Identify which cell holds the provided text, then report its (X, Y) central coordinate. 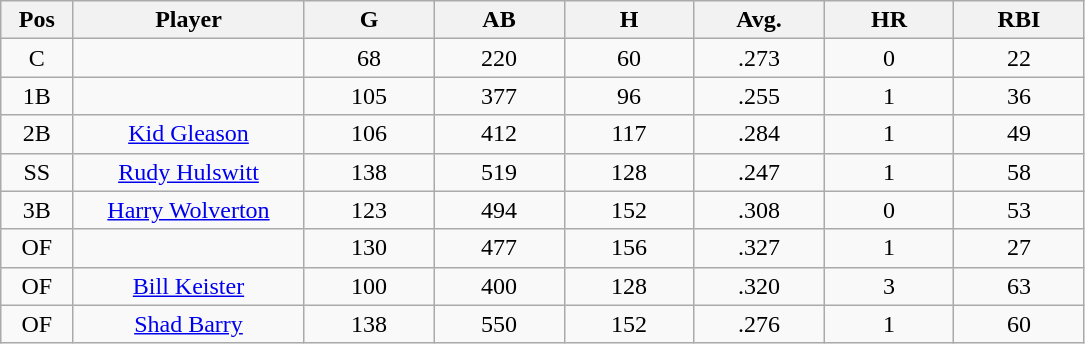
494 (499, 210)
477 (499, 248)
AB (499, 20)
36 (1019, 96)
.276 (759, 324)
412 (499, 134)
27 (1019, 248)
156 (629, 248)
Player (188, 20)
3B (37, 210)
.284 (759, 134)
Harry Wolverton (188, 210)
RBI (1019, 20)
Bill Keister (188, 286)
22 (1019, 58)
100 (369, 286)
Rudy Hulswitt (188, 172)
HR (889, 20)
58 (1019, 172)
1B (37, 96)
Avg. (759, 20)
2B (37, 134)
.255 (759, 96)
63 (1019, 286)
53 (1019, 210)
96 (629, 96)
130 (369, 248)
117 (629, 134)
.273 (759, 58)
3 (889, 286)
400 (499, 286)
C (37, 58)
SS (37, 172)
68 (369, 58)
Shad Barry (188, 324)
.327 (759, 248)
377 (499, 96)
105 (369, 96)
.320 (759, 286)
.247 (759, 172)
123 (369, 210)
49 (1019, 134)
550 (499, 324)
Pos (37, 20)
H (629, 20)
G (369, 20)
519 (499, 172)
220 (499, 58)
.308 (759, 210)
106 (369, 134)
Kid Gleason (188, 134)
